Provide the [X, Y] coordinate of the cell's center where the given text is located.  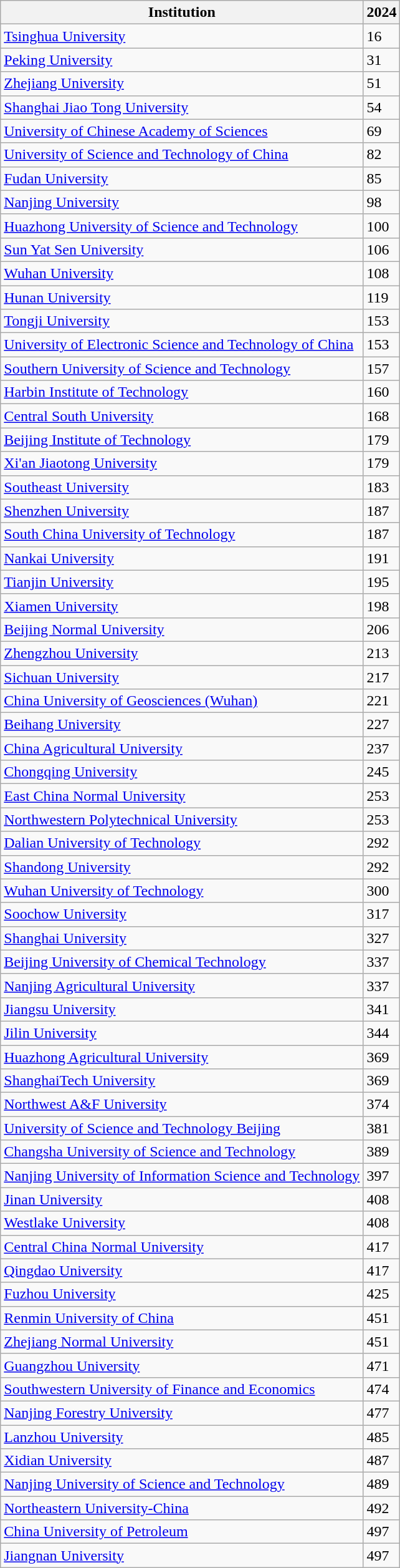
Tianjin University [182, 582]
Fuzhou University [182, 1294]
Tsinghua University [182, 36]
317 [381, 914]
Nankai University [182, 558]
31 [381, 60]
487 [381, 1461]
Guangzhou University [182, 1365]
Shenzhen University [182, 511]
Shandong University [182, 867]
Zhejiang University [182, 84]
University of Electronic Science and Technology of China [182, 345]
Shanghai University [182, 938]
Tongji University [182, 321]
160 [381, 392]
245 [381, 772]
106 [381, 249]
Nanjing University of Information Science and Technology [182, 1176]
Renmin University of China [182, 1318]
119 [381, 298]
Changsha University of Science and Technology [182, 1152]
341 [381, 1009]
51 [381, 84]
85 [381, 178]
China Agricultural University [182, 748]
Southern University of Science and Technology [182, 369]
Chongqing University [182, 772]
108 [381, 273]
Westlake University [182, 1223]
237 [381, 748]
Huazhong University of Science and Technology [182, 226]
69 [381, 131]
183 [381, 487]
University of Science and Technology Beijing [182, 1128]
Nanjing Agricultural University [182, 985]
100 [381, 226]
China University of Petroleum [182, 1532]
Jinan University [182, 1199]
Jiangsu University [182, 1009]
Dalian University of Technology [182, 843]
Nanjing University [182, 202]
Harbin Institute of Technology [182, 392]
Institution [182, 12]
Beihang University [182, 725]
213 [381, 653]
Xi'an Jiaotong University [182, 463]
Qingdao University [182, 1270]
Beijing Normal University [182, 629]
Central China Normal University [182, 1247]
381 [381, 1128]
474 [381, 1389]
54 [381, 107]
Zhejiang Normal University [182, 1342]
Beijing University of Chemical Technology [182, 962]
East China Normal University [182, 796]
425 [381, 1294]
South China University of Technology [182, 535]
Hunan University [182, 298]
16 [381, 36]
University of Chinese Academy of Sciences [182, 131]
389 [381, 1152]
Soochow University [182, 914]
485 [381, 1436]
Northeastern University-China [182, 1508]
University of Science and Technology of China [182, 155]
206 [381, 629]
Fudan University [182, 178]
Jiangnan University [182, 1556]
Zhengzhou University [182, 653]
Xidian University [182, 1461]
Jilin University [182, 1033]
Northwestern Polytechnical University [182, 820]
397 [381, 1176]
98 [381, 202]
2024 [381, 12]
227 [381, 725]
Sun Yat Sen University [182, 249]
China University of Geosciences (Wuhan) [182, 701]
ShanghaiTech University [182, 1081]
Southwestern University of Finance and Economics [182, 1389]
477 [381, 1413]
344 [381, 1033]
Central South University [182, 416]
Southeast University [182, 487]
Huazhong Agricultural University [182, 1057]
198 [381, 606]
217 [381, 677]
300 [381, 891]
157 [381, 369]
Shanghai Jiao Tong University [182, 107]
Lanzhou University [182, 1436]
168 [381, 416]
82 [381, 155]
Northwest A&F University [182, 1105]
471 [381, 1365]
Xiamen University [182, 606]
374 [381, 1105]
492 [381, 1508]
Wuhan University [182, 273]
Nanjing Forestry University [182, 1413]
Peking University [182, 60]
191 [381, 558]
Sichuan University [182, 677]
327 [381, 938]
489 [381, 1484]
195 [381, 582]
Nanjing University of Science and Technology [182, 1484]
Wuhan University of Technology [182, 891]
Beijing Institute of Technology [182, 440]
221 [381, 701]
